For the text-containing cell, return its midpoint in [x, y] coordinate format. 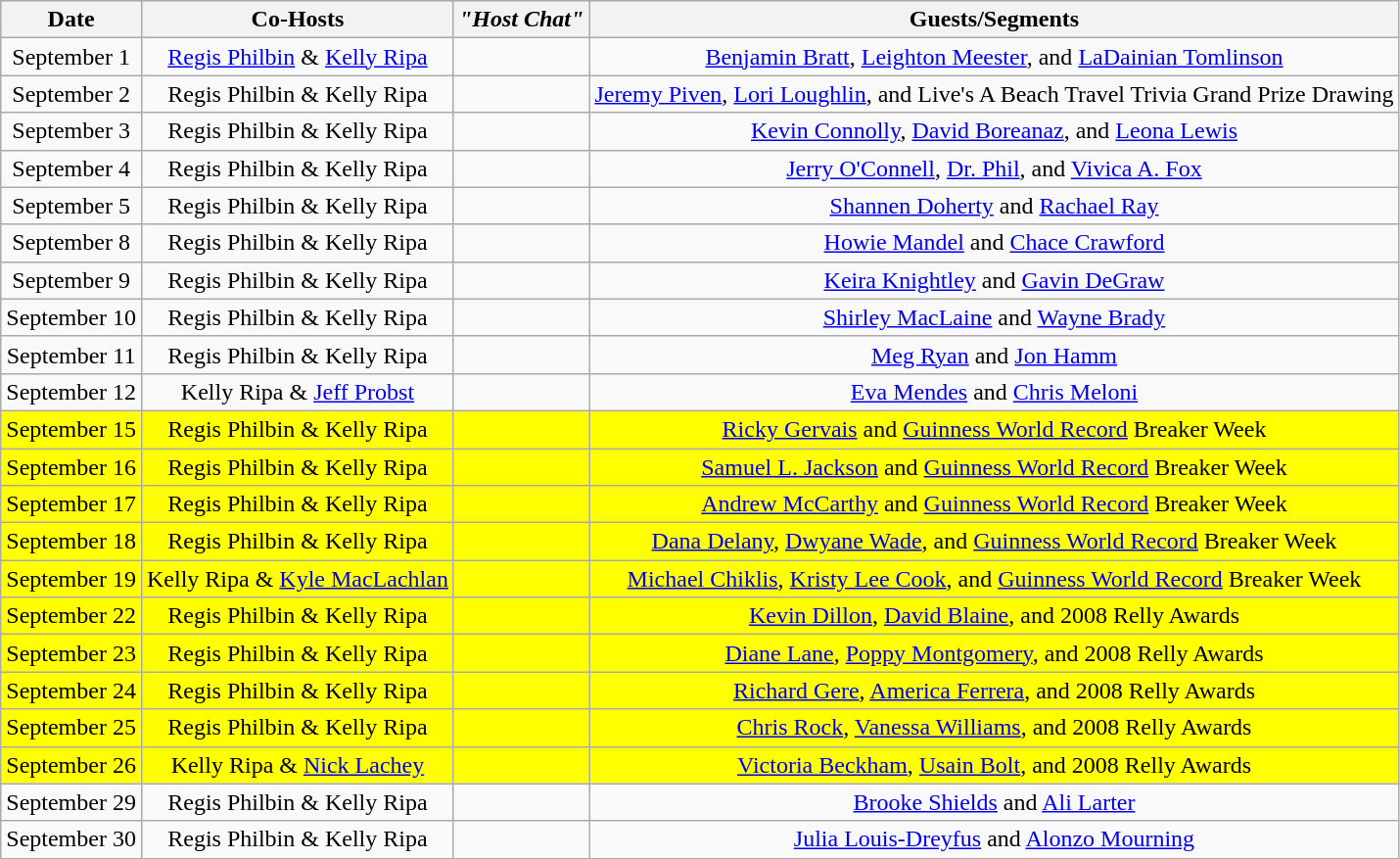
"Host Chat" [521, 20]
September 8 [71, 243]
Kelly Ripa & Jeff Probst [298, 392]
Chris Rock, Vanessa Williams, and 2008 Relly Awards [995, 728]
Jerry O'Connell, Dr. Phil, and Vivica A. Fox [995, 168]
September 12 [71, 392]
Jeremy Piven, Lori Loughlin, and Live's A Beach Travel Trivia Grand Prize Drawing [995, 94]
Kevin Connolly, David Boreanaz, and Leona Lewis [995, 131]
September 23 [71, 653]
Andrew McCarthy and Guinness World Record Breaker Week [995, 504]
September 18 [71, 542]
Benjamin Bratt, Leighton Meester, and LaDainian Tomlinson [995, 57]
Guests/Segments [995, 20]
September 19 [71, 579]
Dana Delany, Dwyane Wade, and Guinness World Record Breaker Week [995, 542]
September 1 [71, 57]
Samuel L. Jackson and Guinness World Record Breaker Week [995, 467]
Brooke Shields and Ali Larter [995, 802]
September 22 [71, 616]
September 24 [71, 691]
September 26 [71, 765]
September 25 [71, 728]
September 9 [71, 280]
Howie Mandel and Chace Crawford [995, 243]
September 15 [71, 429]
September 11 [71, 355]
Date [71, 20]
Shannen Doherty and Rachael Ray [995, 206]
Victoria Beckham, Usain Bolt, and 2008 Relly Awards [995, 765]
Diane Lane, Poppy Montgomery, and 2008 Relly Awards [995, 653]
Shirley MacLaine and Wayne Brady [995, 317]
Ricky Gervais and Guinness World Record Breaker Week [995, 429]
September 29 [71, 802]
September 5 [71, 206]
Kelly Ripa & Kyle MacLachlan [298, 579]
Michael Chiklis, Kristy Lee Cook, and Guinness World Record Breaker Week [995, 579]
Co-Hosts [298, 20]
September 30 [71, 839]
Eva Mendes and Chris Meloni [995, 392]
September 10 [71, 317]
Kevin Dillon, David Blaine, and 2008 Relly Awards [995, 616]
September 16 [71, 467]
September 4 [71, 168]
September 3 [71, 131]
Kelly Ripa & Nick Lachey [298, 765]
Richard Gere, America Ferrera, and 2008 Relly Awards [995, 691]
September 17 [71, 504]
Julia Louis-Dreyfus and Alonzo Mourning [995, 839]
Keira Knightley and Gavin DeGraw [995, 280]
Meg Ryan and Jon Hamm [995, 355]
September 2 [71, 94]
